From the cell containing the given text, extract its center point as (X, Y) coordinate. 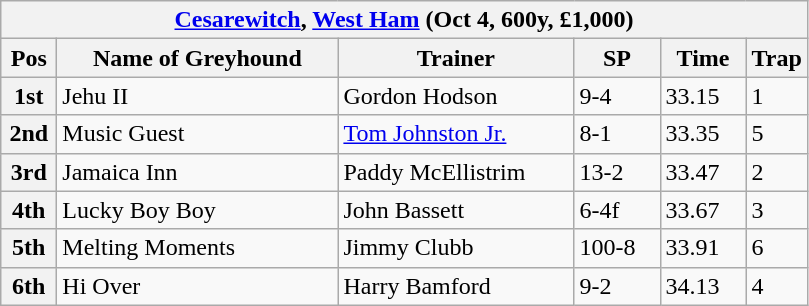
Jimmy Clubb (456, 248)
33.15 (703, 96)
8-1 (617, 134)
5 (776, 134)
Melting Moments (198, 248)
Paddy McEllistrim (456, 172)
2nd (29, 134)
100-8 (617, 248)
Tom Johnston Jr. (456, 134)
Trap (776, 58)
2 (776, 172)
Trainer (456, 58)
Harry Bamford (456, 286)
33.67 (703, 210)
33.91 (703, 248)
33.47 (703, 172)
9-2 (617, 286)
1 (776, 96)
6th (29, 286)
9-4 (617, 96)
Lucky Boy Boy (198, 210)
Name of Greyhound (198, 58)
Music Guest (198, 134)
Jamaica Inn (198, 172)
34.13 (703, 286)
Jehu II (198, 96)
3rd (29, 172)
4th (29, 210)
Gordon Hodson (456, 96)
3 (776, 210)
6 (776, 248)
6-4f (617, 210)
Cesarewitch, West Ham (Oct 4, 600y, £1,000) (404, 20)
13-2 (617, 172)
33.35 (703, 134)
1st (29, 96)
SP (617, 58)
5th (29, 248)
4 (776, 286)
John Bassett (456, 210)
Time (703, 58)
Hi Over (198, 286)
Pos (29, 58)
